Return (x, y) of the center of cell containing provided text 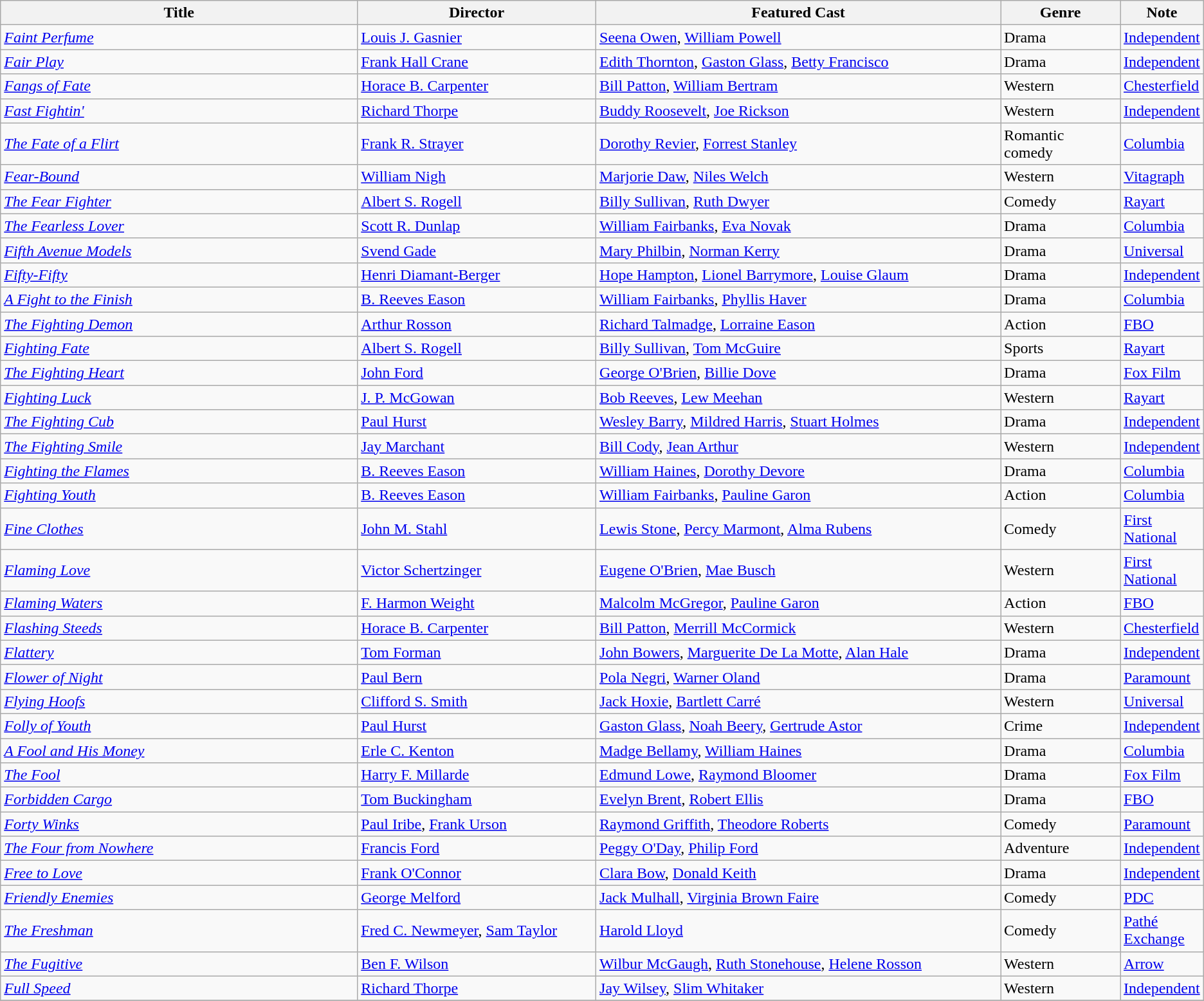
John M. Stahl (477, 529)
William Haines, Dorothy Devore (799, 471)
Friendly Enemies (179, 897)
Adventure (1061, 849)
Flying Hoofs (179, 701)
Marjorie Daw, Niles Welch (799, 177)
The Fighting Smile (179, 446)
Fear-Bound (179, 177)
Paul Iribe, Frank Urson (477, 824)
Vitagraph (1162, 177)
Billy Sullivan, Tom McGuire (799, 349)
Flaming Waters (179, 603)
William Fairbanks, Phyllis Haver (799, 299)
Ben F. Wilson (477, 964)
Scott R. Dunlap (477, 226)
Lewis Stone, Percy Marmont, Alma Rubens (799, 529)
Raymond Griffith, Theodore Roberts (799, 824)
The Freshman (179, 930)
Full Speed (179, 988)
Fast Fightin' (179, 111)
John Ford (477, 373)
Flattery (179, 652)
Eugene O'Brien, Mae Busch (799, 570)
Title (179, 13)
Seena Owen, William Powell (799, 37)
The Fugitive (179, 964)
Frank O'Connor (477, 873)
Faint Perfume (179, 37)
Peggy O'Day, Philip Ford (799, 849)
J. P. McGowan (477, 398)
Director (477, 13)
The Fate of a Flirt (179, 144)
Victor Schertzinger (477, 570)
Hope Hampton, Lionel Barrymore, Louise Glaum (799, 275)
Henri Diamant-Berger (477, 275)
The Fighting Demon (179, 324)
Edith Thornton, Gaston Glass, Betty Francisco (799, 62)
Fighting Youth (179, 495)
The Four from Nowhere (179, 849)
Frank R. Strayer (477, 144)
Evelyn Brent, Robert Ellis (799, 800)
Wesley Barry, Mildred Harris, Stuart Holmes (799, 422)
Crime (1061, 726)
Billy Sullivan, Ruth Dwyer (799, 201)
Jay Wilsey, Slim Whitaker (799, 988)
Fangs of Fate (179, 86)
A Fight to the Finish (179, 299)
William Nigh (477, 177)
Fair Play (179, 62)
PDC (1162, 897)
Clifford S. Smith (477, 701)
Jay Marchant (477, 446)
Malcolm McGregor, Pauline Garon (799, 603)
Gaston Glass, Noah Beery, Gertrude Astor (799, 726)
Richard Talmadge, Lorraine Eason (799, 324)
Fighting Luck (179, 398)
Forbidden Cargo (179, 800)
Fighting the Flames (179, 471)
Arthur Rosson (477, 324)
Fifth Avenue Models (179, 250)
Tom Buckingham (477, 800)
Fred C. Newmeyer, Sam Taylor (477, 930)
The Fool (179, 775)
Madge Bellamy, William Haines (799, 751)
Buddy Roosevelt, Joe Rickson (799, 111)
The Fighting Heart (179, 373)
Folly of Youth (179, 726)
Bill Cody, Jean Arthur (799, 446)
Louis J. Gasnier (477, 37)
Genre (1061, 13)
John Bowers, Marguerite De La Motte, Alan Hale (799, 652)
The Fear Fighter (179, 201)
Sports (1061, 349)
Francis Ford (477, 849)
F. Harmon Weight (477, 603)
Harry F. Millarde (477, 775)
George O'Brien, Billie Dove (799, 373)
Bob Reeves, Lew Meehan (799, 398)
Fine Clothes (179, 529)
Featured Cast (799, 13)
William Fairbanks, Pauline Garon (799, 495)
Romantic comedy (1061, 144)
Flaming Love (179, 570)
Flower of Night (179, 677)
Forty Winks (179, 824)
Wilbur McGaugh, Ruth Stonehouse, Helene Rosson (799, 964)
Pola Negri, Warner Oland (799, 677)
Pathé Exchange (1162, 930)
Svend Gade (477, 250)
Bill Patton, Merrill McCormick (799, 628)
The Fighting Cub (179, 422)
Fighting Fate (179, 349)
The Fearless Lover (179, 226)
Flashing Steeds (179, 628)
Erle C. Kenton (477, 751)
Fifty-Fifty (179, 275)
Mary Philbin, Norman Kerry (799, 250)
A Fool and His Money (179, 751)
Frank Hall Crane (477, 62)
Paul Bern (477, 677)
Edmund Lowe, Raymond Bloomer (799, 775)
William Fairbanks, Eva Novak (799, 226)
Harold Lloyd (799, 930)
Clara Bow, Donald Keith (799, 873)
Bill Patton, William Bertram (799, 86)
Note (1162, 13)
Tom Forman (477, 652)
Arrow (1162, 964)
Jack Mulhall, Virginia Brown Faire (799, 897)
Jack Hoxie, Bartlett Carré (799, 701)
Free to Love (179, 873)
Dorothy Revier, Forrest Stanley (799, 144)
George Melford (477, 897)
